Return the [X, Y] coordinate for the center point of the cell that contains the specified text.  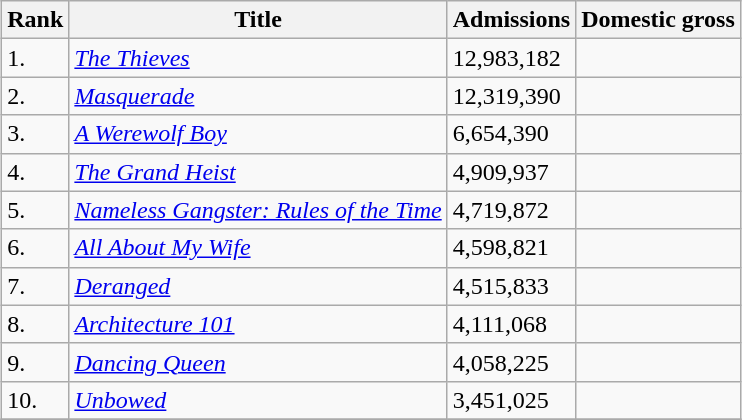
Admissions [511, 20]
4,111,068 [511, 324]
Deranged [258, 286]
4,598,821 [511, 248]
5. [36, 210]
4,909,937 [511, 172]
4,515,833 [511, 286]
3,451,025 [511, 400]
The Grand Heist [258, 172]
Title [258, 20]
8. [36, 324]
10. [36, 400]
All About My Wife [258, 248]
Rank [36, 20]
12,983,182 [511, 58]
4,719,872 [511, 210]
Domestic gross [658, 20]
4. [36, 172]
3. [36, 134]
7. [36, 286]
Architecture 101 [258, 324]
1. [36, 58]
Nameless Gangster: Rules of the Time [258, 210]
The Thieves [258, 58]
4,058,225 [511, 362]
Dancing Queen [258, 362]
A Werewolf Boy [258, 134]
6. [36, 248]
Unbowed [258, 400]
6,654,390 [511, 134]
9. [36, 362]
2. [36, 96]
Masquerade [258, 96]
12,319,390 [511, 96]
